Detect which cell encompasses the target text, then output its (x, y) center coordinate. 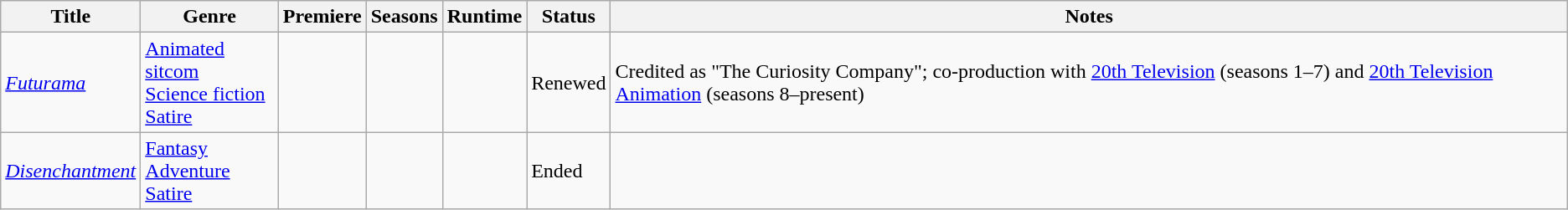
Renewed (569, 82)
Runtime (484, 17)
Title (70, 17)
Ended (569, 171)
Futurama (70, 82)
Fantasy AdventureSatire (209, 171)
Genre (209, 17)
Seasons (404, 17)
Animated sitcom Science fiction Satire (209, 82)
Disenchantment (70, 171)
Credited as "The Curiosity Company"; co-production with 20th Television (seasons 1–7) and 20th Television Animation (seasons 8–present) (1089, 82)
Notes (1089, 17)
Premiere (322, 17)
Status (569, 17)
